Output the [X, Y] coordinate of the center of the cell containing the given text.  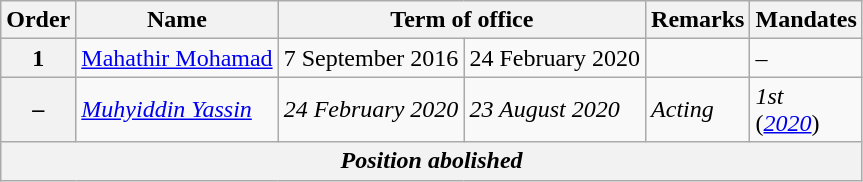
Mahathir Mohamad [177, 58]
1st (2020) [806, 110]
Position abolished [432, 161]
7 September 2016 [371, 58]
Order [38, 20]
Remarks [698, 20]
23 August 2020 [555, 110]
Name [177, 20]
Acting [698, 110]
Mandates [806, 20]
Term of office [462, 20]
Muhyiddin Yassin [177, 110]
1 [38, 58]
